For the text-containing cell, return its midpoint in [X, Y] coordinate format. 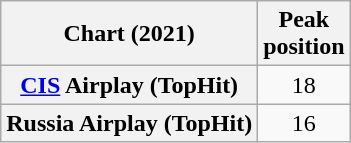
Chart (2021) [130, 34]
Peakposition [304, 34]
CIS Airplay (TopHit) [130, 85]
18 [304, 85]
Russia Airplay (TopHit) [130, 123]
16 [304, 123]
